Locate the cell with the specified text and output its (X, Y) center coordinate. 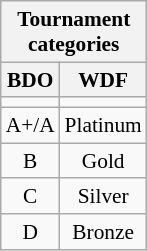
A+/A (30, 126)
Bronze (104, 232)
C (30, 197)
WDF (104, 80)
Silver (104, 197)
Tournament categories (74, 32)
B (30, 161)
Gold (104, 161)
BDO (30, 80)
D (30, 232)
Platinum (104, 126)
